Return [x, y] of the center of cell containing provided text 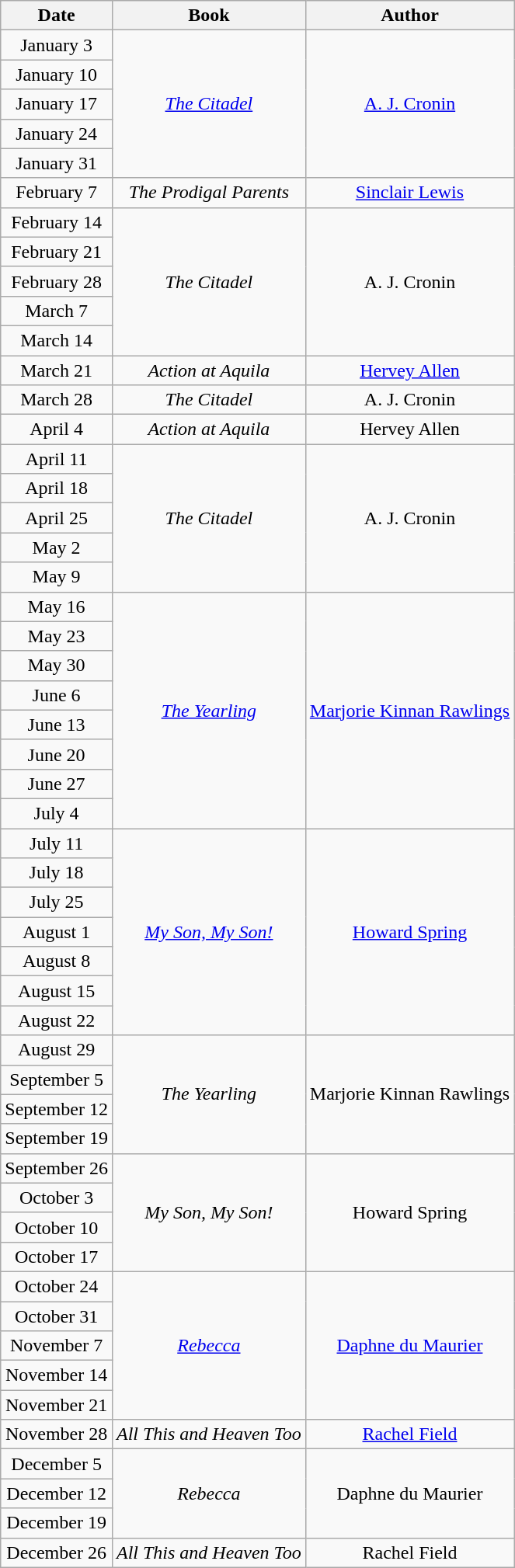
September 19 [57, 1139]
Book [208, 16]
October 10 [57, 1227]
August 1 [57, 932]
The Prodigal Parents [208, 193]
October 24 [57, 1286]
January 10 [57, 75]
January 17 [57, 104]
December 26 [57, 1552]
May 2 [57, 548]
February 7 [57, 193]
September 26 [57, 1168]
October 17 [57, 1257]
August 22 [57, 1020]
November 7 [57, 1346]
March 7 [57, 311]
April 18 [57, 488]
July 25 [57, 902]
August 29 [57, 1050]
July 18 [57, 873]
Author [409, 16]
June 13 [57, 725]
February 28 [57, 281]
November 28 [57, 1434]
February 14 [57, 222]
April 11 [57, 459]
January 24 [57, 134]
September 12 [57, 1109]
March 14 [57, 340]
October 3 [57, 1198]
July 11 [57, 843]
May 9 [57, 577]
May 16 [57, 607]
September 5 [57, 1080]
March 28 [57, 400]
June 20 [57, 754]
August 15 [57, 991]
December 19 [57, 1523]
December 12 [57, 1493]
January 3 [57, 45]
July 4 [57, 813]
April 25 [57, 518]
January 31 [57, 163]
May 23 [57, 636]
December 5 [57, 1464]
May 30 [57, 666]
Date [57, 16]
November 21 [57, 1405]
November 14 [57, 1375]
June 27 [57, 784]
April 4 [57, 429]
June 6 [57, 695]
August 8 [57, 961]
March 21 [57, 370]
October 31 [57, 1316]
Sinclair Lewis [409, 193]
February 21 [57, 252]
